Capture the cell that displays the provided text and extract its (x, y) central coordinate. 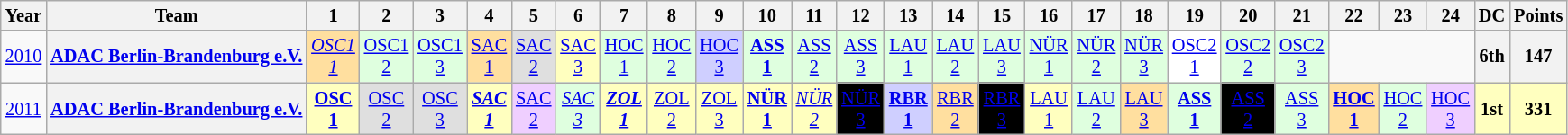
OSC3 (440, 109)
11 (814, 15)
13 (909, 15)
14 (956, 15)
19 (1195, 15)
6 (577, 15)
12 (860, 15)
22 (1353, 15)
24 (1450, 15)
Year (23, 15)
2011 (23, 109)
2 (387, 15)
2010 (23, 57)
17 (1096, 15)
ZOL2 (671, 109)
1st (1491, 109)
15 (1002, 15)
331 (1538, 109)
5 (534, 15)
OSC11 (333, 57)
4 (489, 15)
16 (1050, 15)
OSC13 (440, 57)
OSC21 (1195, 57)
RBR3 (1002, 109)
OSC2 (387, 109)
9 (720, 15)
21 (1302, 15)
1 (333, 15)
ZOL1 (624, 109)
6th (1491, 57)
OSC12 (387, 57)
Points (1538, 15)
20 (1248, 15)
ZOL3 (720, 109)
Team (177, 15)
8 (671, 15)
10 (767, 15)
OSC22 (1248, 57)
18 (1143, 15)
DC (1491, 15)
OSC1 (333, 109)
RBR2 (956, 109)
23 (1403, 15)
3 (440, 15)
7 (624, 15)
147 (1538, 57)
RBR1 (909, 109)
OSC23 (1302, 57)
